From the cell containing the given text, extract its center point as [X, Y] coordinate. 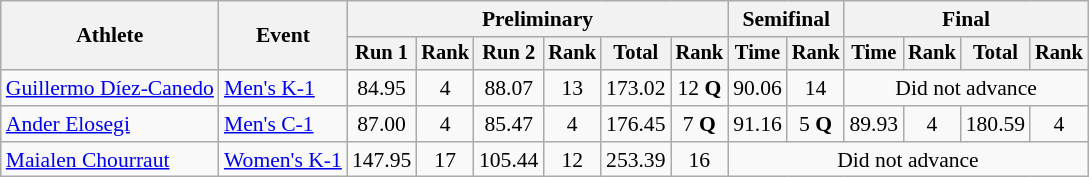
Run 1 [382, 54]
180.59 [996, 124]
Final [966, 19]
173.02 [636, 88]
Athlete [110, 36]
Guillermo Díez-Canedo [110, 88]
89.93 [874, 124]
Preliminary [538, 19]
84.95 [382, 88]
7 Q [700, 124]
176.45 [636, 124]
Semifinal [786, 19]
85.47 [508, 124]
87.00 [382, 124]
5 Q [816, 124]
13 [572, 88]
Men's K-1 [283, 88]
Men's C-1 [283, 124]
Did not advance [966, 88]
Event [283, 36]
Run 2 [508, 54]
88.07 [508, 88]
14 [816, 88]
Ander Elosegi [110, 124]
12 Q [700, 88]
90.06 [758, 88]
91.16 [758, 124]
